Determine the (x, y) coordinate at the center of the cell enclosing the given text.  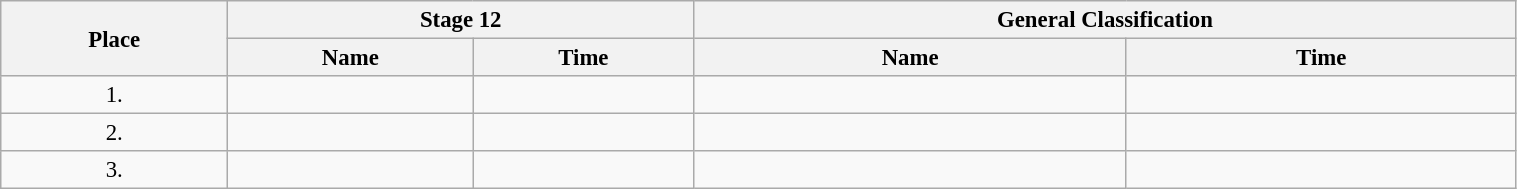
2. (114, 133)
Stage 12 (461, 20)
General Classification (1105, 20)
1. (114, 95)
3. (114, 170)
Place (114, 38)
